From the cell containing the given text, extract its center point as (x, y) coordinate. 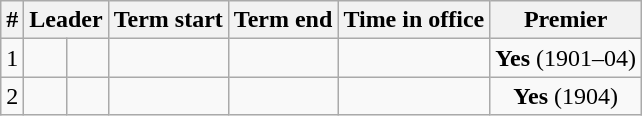
Time in office (414, 20)
Leader (66, 20)
Term end (283, 20)
2 (12, 96)
1 (12, 58)
Term start (168, 20)
Premier (566, 20)
Yes (1904) (566, 96)
Yes (1901–04) (566, 58)
# (12, 20)
